Locate the cell with the specified text and output its (x, y) center coordinate. 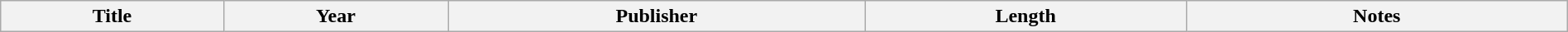
Publisher (657, 16)
Notes (1376, 16)
Year (336, 16)
Title (112, 16)
Length (1025, 16)
